Scan for the cell matching the given text and deliver its (X, Y) coordinate at center. 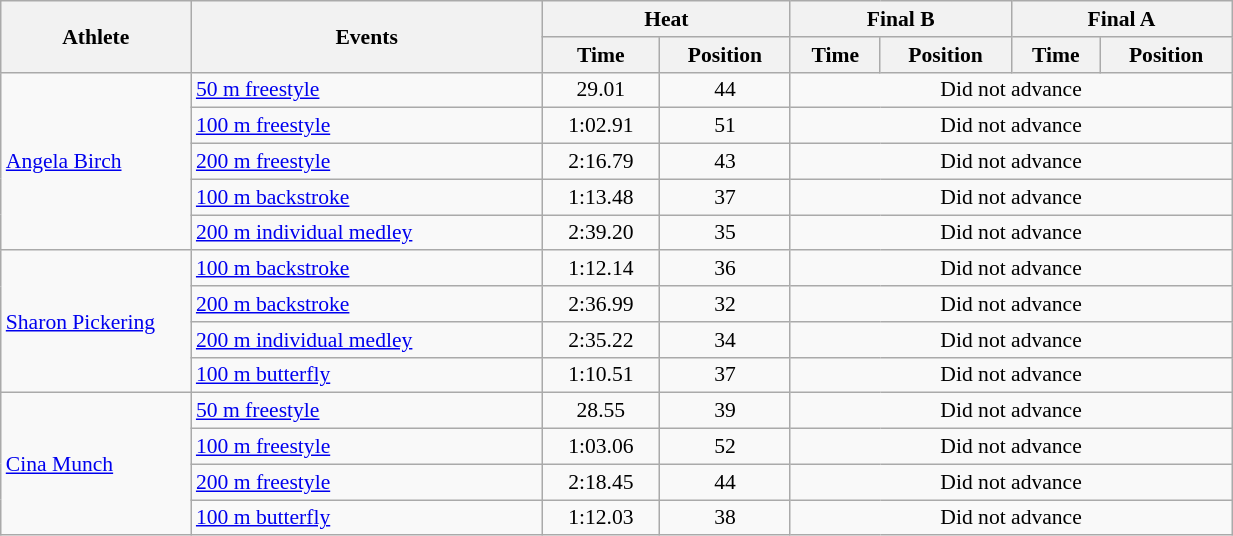
Final A (1122, 19)
Athlete (96, 36)
2:16.79 (600, 162)
2:18.45 (600, 482)
2:39.20 (600, 233)
2:36.99 (600, 304)
1:10.51 (600, 375)
1:13.48 (600, 197)
Angela Birch (96, 161)
34 (724, 340)
51 (724, 126)
1:02.91 (600, 126)
52 (724, 447)
1:03.06 (600, 447)
200 m backstroke (366, 304)
Cina Munch (96, 464)
28.55 (600, 411)
1:12.03 (600, 518)
38 (724, 518)
39 (724, 411)
Heat (666, 19)
36 (724, 269)
35 (724, 233)
2:35.22 (600, 340)
Final B (900, 19)
29.01 (600, 90)
Events (366, 36)
1:12.14 (600, 269)
Sharon Pickering (96, 322)
32 (724, 304)
43 (724, 162)
